Scan for the cell matching the given text and deliver its [x, y] coordinate at center. 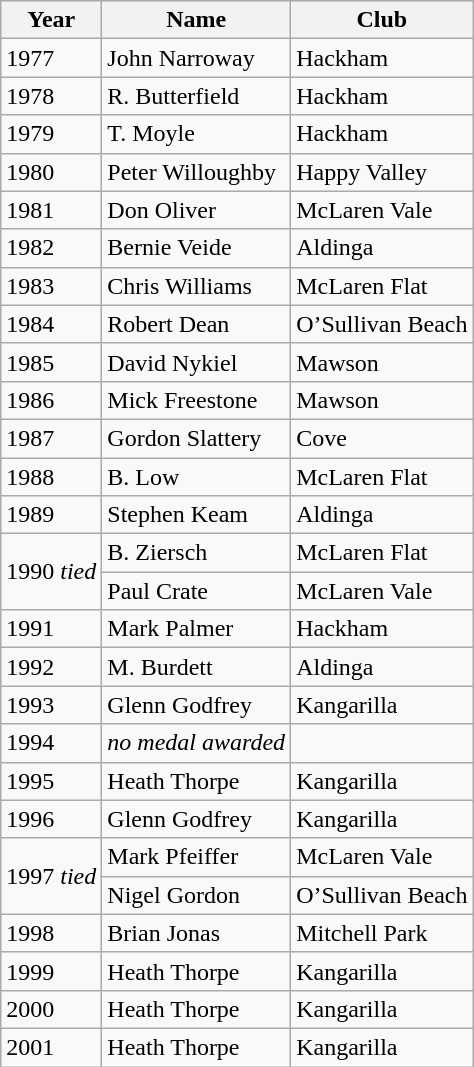
1986 [52, 400]
Paul Crate [196, 591]
Brian Jonas [196, 933]
Robert Dean [196, 324]
1981 [52, 210]
Mark Palmer [196, 629]
2000 [52, 1009]
Don Oliver [196, 210]
John Narroway [196, 58]
2001 [52, 1047]
R. Butterfield [196, 96]
1998 [52, 933]
Happy Valley [382, 172]
Gordon Slattery [196, 438]
1991 [52, 629]
1982 [52, 248]
Mitchell Park [382, 933]
Nigel Gordon [196, 895]
1985 [52, 362]
Club [382, 20]
Cove [382, 438]
1988 [52, 477]
B. Low [196, 477]
Peter Willoughby [196, 172]
Mick Freestone [196, 400]
1978 [52, 96]
Chris Williams [196, 286]
1977 [52, 58]
Stephen Keam [196, 515]
1980 [52, 172]
M. Burdett [196, 667]
1987 [52, 438]
David Nykiel [196, 362]
Bernie Veide [196, 248]
1983 [52, 286]
no medal awarded [196, 743]
Mark Pfeiffer [196, 857]
1994 [52, 743]
1999 [52, 971]
B. Ziersch [196, 553]
1990 tied [52, 572]
1989 [52, 515]
1996 [52, 819]
1992 [52, 667]
1984 [52, 324]
1997 tied [52, 876]
1979 [52, 134]
Year [52, 20]
1995 [52, 781]
Name [196, 20]
1993 [52, 705]
T. Moyle [196, 134]
